Output the [x, y] coordinate of the center of the cell containing the given text.  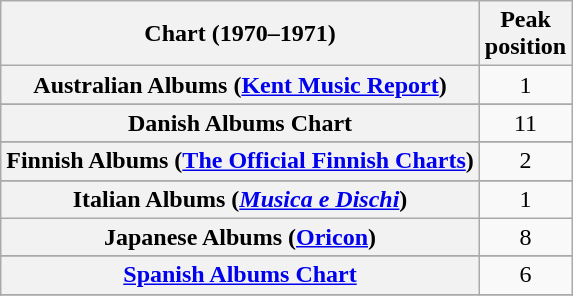
Australian Albums (Kent Music Report) [240, 85]
Finnish Albums (The Official Finnish Charts) [240, 161]
6 [525, 275]
Danish Albums Chart [240, 123]
Japanese Albums (Oricon) [240, 237]
Italian Albums (Musica e Dischi) [240, 199]
8 [525, 237]
2 [525, 161]
Peakposition [525, 34]
Spanish Albums Chart [240, 275]
11 [525, 123]
Chart (1970–1971) [240, 34]
